Return the [X, Y] coordinate for the center point of the cell that contains the specified text.  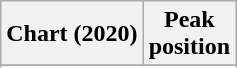
Chart (2020) [72, 34]
Peakposition [189, 34]
